Provide the (X, Y) coordinate of the cell's center where the given text is located.  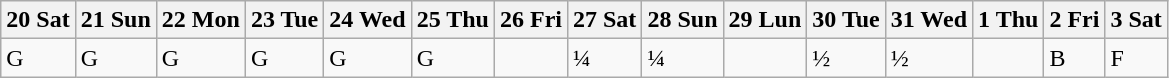
25 Thu (452, 20)
28 Sun (682, 20)
2 Fri (1074, 20)
22 Mon (200, 20)
31 Wed (928, 20)
26 Fri (530, 20)
B (1074, 58)
30 Tue (846, 20)
29 Lun (765, 20)
1 Thu (1008, 20)
23 Tue (284, 20)
24 Wed (368, 20)
3 Sat (1136, 20)
20 Sat (38, 20)
27 Sat (604, 20)
F (1136, 58)
21 Sun (116, 20)
